Scan for the cell matching the given text and deliver its [X, Y] coordinate at center. 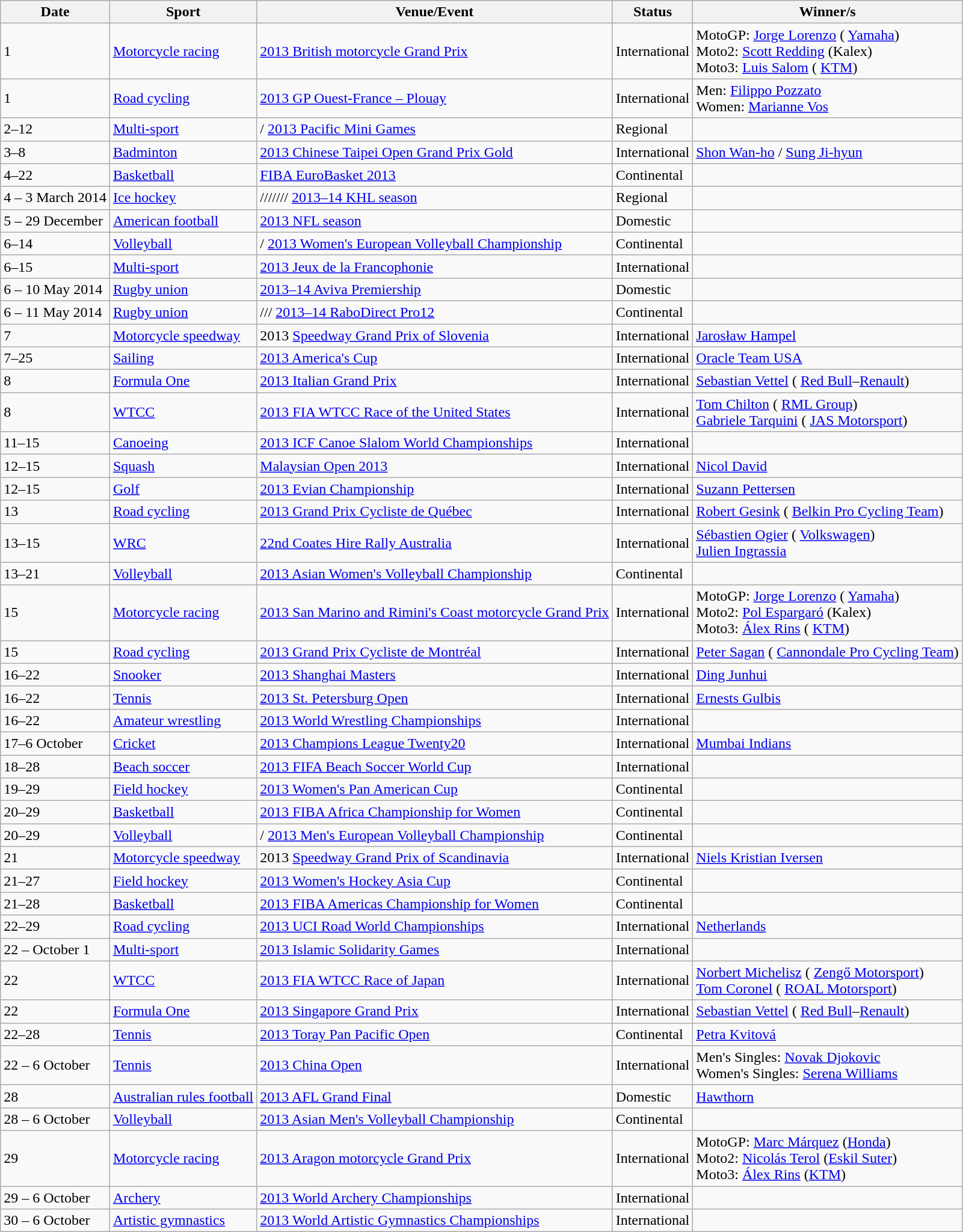
Golf [183, 489]
Ernests Gulbis [828, 697]
2013 GP Ouest-France – Plouay [434, 99]
6 – 11 May 2014 [55, 312]
Men's Singles: Novak DjokovicWomen's Singles: Serena Williams [828, 1065]
Nicol David [828, 466]
3–8 [55, 152]
Beach soccer [183, 767]
Peter Sagan ( Cannondale Pro Cycling Team) [828, 652]
Date [55, 12]
Petra Kvitová [828, 1034]
28 [55, 1096]
FIBA EuroBasket 2013 [434, 175]
2013 Islamic Solidarity Games [434, 949]
2013 Grand Prix Cycliste de Québec [434, 512]
Niels Kristian Iversen [828, 858]
22–29 [55, 927]
2013 San Marino and Rimini's Coast motorcycle Grand Prix [434, 613]
Robert Gesink ( Belkin Pro Cycling Team) [828, 512]
2013 World Archery Championships [434, 1197]
2013 World Artistic Gymnastics Championships [434, 1221]
Shon Wan-ho / Sung Ji-hyun [828, 152]
2013 Evian Championship [434, 489]
28 – 6 October [55, 1119]
2013 FIA WTCC Race of Japan [434, 980]
/ 2013 Women's European Volleyball Championship [434, 244]
6 – 10 May 2014 [55, 289]
2013 Jeux de la Francophonie [434, 266]
2013 America's Cup [434, 358]
Squash [183, 466]
Malaysian Open 2013 [434, 466]
Cricket [183, 743]
22–28 [55, 1034]
5 – 29 December [55, 221]
2013 Aragon motorcycle Grand Prix [434, 1158]
Snooker [183, 675]
MotoGP: Jorge Lorenzo ( Yamaha) Moto2: Scott Redding (Kalex)Moto3: Luis Salom ( KTM) [828, 51]
22 – 6 October [55, 1065]
2013 AFL Grand Final [434, 1096]
7 [55, 335]
Netherlands [828, 927]
13 [55, 512]
/////// 2013–14 KHL season [434, 198]
30 – 6 October [55, 1221]
Artistic gymnastics [183, 1221]
Oracle Team USA [828, 358]
Sailing [183, 358]
2013 FIA WTCC Race of the United States [434, 412]
Hawthorn [828, 1096]
MotoGP: Marc Márquez (Honda)Moto2: Nicolás Terol (Eskil Suter)Moto3: Álex Rins (KTM) [828, 1158]
13–21 [55, 574]
13–15 [55, 542]
2013 FIFA Beach Soccer World Cup [434, 767]
2013 NFL season [434, 221]
2013 FIBA Americas Championship for Women [434, 904]
22 – October 1 [55, 949]
17–6 October [55, 743]
6–15 [55, 266]
2013 Speedway Grand Prix of Slovenia [434, 335]
2013 UCI Road World Championships [434, 927]
2013 Singapore Grand Prix [434, 1011]
4 – 3 March 2014 [55, 198]
2013 World Wrestling Championships [434, 720]
Badminton [183, 152]
2013 FIBA Africa Championship for Women [434, 812]
Norbert Michelisz ( Zengő Motorsport) Tom Coronel ( ROAL Motorsport) [828, 980]
Winner/s [828, 12]
Tom Chilton ( RML Group) Gabriele Tarquini ( JAS Motorsport) [828, 412]
2013 Women's Hockey Asia Cup [434, 881]
2013 Toray Pan Pacific Open [434, 1034]
11–15 [55, 443]
2013 Asian Women's Volleyball Championship [434, 574]
2013 Asian Men's Volleyball Championship [434, 1119]
/ 2013 Men's European Volleyball Championship [434, 835]
2013 Women's Pan American Cup [434, 789]
29 [55, 1158]
2013 Shanghai Masters [434, 675]
19–29 [55, 789]
Australian rules football [183, 1096]
Sébastien Ogier ( Volkswagen) Julien Ingrassia [828, 542]
18–28 [55, 767]
/ 2013 Pacific Mini Games [434, 129]
2–12 [55, 129]
2013 Champions League Twenty20 [434, 743]
Venue/Event [434, 12]
2013 Speedway Grand Prix of Scandinavia [434, 858]
Archery [183, 1197]
American football [183, 221]
Jarosław Hampel [828, 335]
2013 Italian Grand Prix [434, 381]
Canoeing [183, 443]
2013 China Open [434, 1065]
Mumbai Indians [828, 743]
2013 Grand Prix Cycliste de Montréal [434, 652]
Amateur wrestling [183, 720]
6–14 [55, 244]
2013 St. Petersburg Open [434, 697]
MotoGP: Jorge Lorenzo ( Yamaha)Moto2: Pol Espargaró (Kalex)Moto3: Álex Rins ( KTM) [828, 613]
Suzann Pettersen [828, 489]
2013–14 Aviva Premiership [434, 289]
2013 British motorcycle Grand Prix [434, 51]
21 [55, 858]
22nd Coates Hire Rally Australia [434, 542]
4–22 [55, 175]
Men: Filippo PozzatoWomen: Marianne Vos [828, 99]
29 – 6 October [55, 1197]
Ding Junhui [828, 675]
2013 Chinese Taipei Open Grand Prix Gold [434, 152]
2013 ICF Canoe Slalom World Championships [434, 443]
21–27 [55, 881]
WRC [183, 542]
/// 2013–14 RaboDirect Pro12 [434, 312]
Status [653, 12]
21–28 [55, 904]
Ice hockey [183, 198]
7–25 [55, 358]
Sport [183, 12]
